Pinpoint the cell where the given text exists, returning its (X, Y) midpoint coordinate. 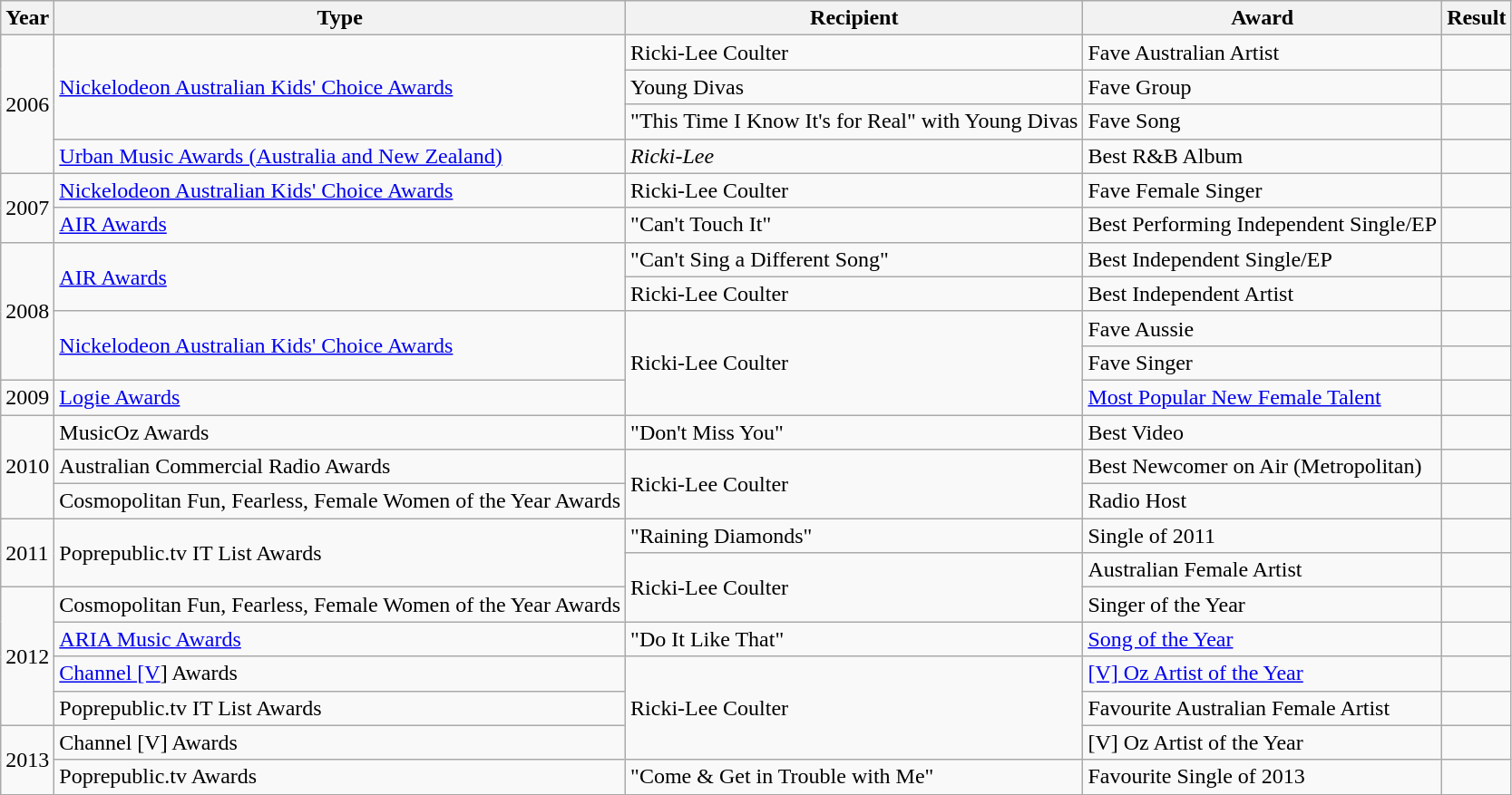
Favourite Single of 2013 (1263, 777)
Logie Awards (340, 397)
Result (1477, 18)
Song of the Year (1263, 639)
Best Newcomer on Air (Metropolitan) (1263, 467)
2008 (27, 311)
Fave Aussie (1263, 328)
Fave Female Singer (1263, 190)
Type (340, 18)
ARIA Music Awards (340, 639)
Poprepublic.tv Awards (340, 777)
Best R&B Album (1263, 156)
Single of 2011 (1263, 536)
Young Divas (854, 87)
"Do It Like That" (854, 639)
Radio Host (1263, 501)
"Come & Get in Trouble with Me" (854, 777)
Award (1263, 18)
2010 (27, 467)
2012 (27, 656)
Fave Australian Artist (1263, 53)
2009 (27, 397)
Ricki-Lee (854, 156)
2007 (27, 208)
Most Popular New Female Talent (1263, 397)
2011 (27, 553)
Recipient (854, 18)
Australian Female Artist (1263, 570)
"Can't Touch It" (854, 225)
Fave Singer (1263, 363)
Fave Song (1263, 121)
Year (27, 18)
2013 (27, 760)
Singer of the Year (1263, 605)
"Raining Diamonds" (854, 536)
Australian Commercial Radio Awards (340, 467)
Fave Group (1263, 87)
"Can't Sing a Different Song" (854, 259)
Favourite Australian Female Artist (1263, 708)
2006 (27, 104)
MusicOz Awards (340, 432)
Best Independent Single/EP (1263, 259)
Best Independent Artist (1263, 294)
"Don't Miss You" (854, 432)
Best Video (1263, 432)
Urban Music Awards (Australia and New Zealand) (340, 156)
"This Time I Know It's for Real" with Young Divas (854, 121)
Best Performing Independent Single/EP (1263, 225)
